Provide the (x, y) coordinate of the cell's center where the given text is located.  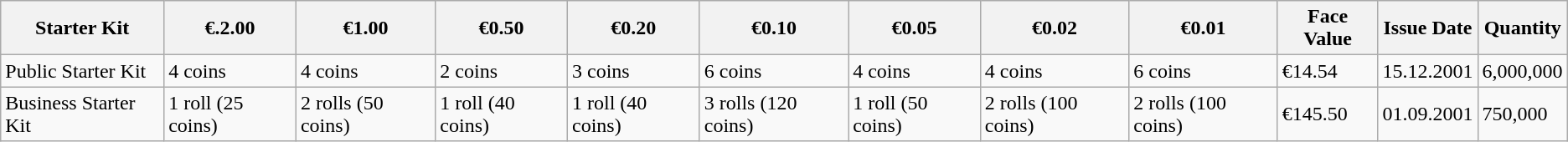
€0.05 (915, 28)
Business Starter Kit (82, 114)
01.09.2001 (1427, 114)
2 rolls (50 coins) (365, 114)
€1.00 (365, 28)
3 coins (633, 71)
Starter Kit (82, 28)
Face Value (1328, 28)
1 roll (25 coins) (230, 114)
€0.01 (1203, 28)
€0.20 (633, 28)
€0.50 (502, 28)
€.2.00 (230, 28)
Issue Date (1427, 28)
€0.10 (774, 28)
6,000,000 (1523, 71)
€145.50 (1328, 114)
1 roll (50 coins) (915, 114)
2 coins (502, 71)
€14.54 (1328, 71)
€0.02 (1054, 28)
Quantity (1523, 28)
3 rolls (120 coins) (774, 114)
15.12.2001 (1427, 71)
Public Starter Kit (82, 71)
750,000 (1523, 114)
